Scan for the cell matching the given text and deliver its (x, y) coordinate at center. 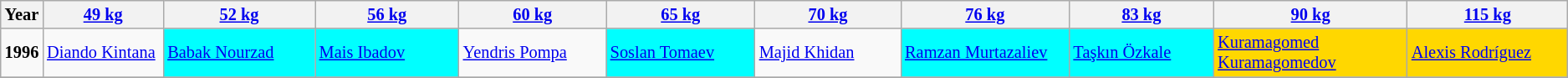
49 kg (103, 14)
Kuramagomed Kuramagomedov (1310, 53)
Soslan Tomaev (681, 53)
Year (22, 14)
83 kg (1142, 14)
115 kg (1488, 14)
Majid Khidan (828, 53)
Mais Ibadov (387, 53)
52 kg (239, 14)
Babak Nourzad (239, 53)
70 kg (828, 14)
Ramzan Murtazaliev (985, 53)
60 kg (533, 14)
Alexis Rodríguez (1488, 53)
Taşkın Özkale (1142, 53)
1996 (22, 53)
Diando Kintana (103, 53)
56 kg (387, 14)
Yendris Pompa (533, 53)
65 kg (681, 14)
90 kg (1310, 14)
76 kg (985, 14)
